Capture the cell that displays the provided text and extract its [X, Y] central coordinate. 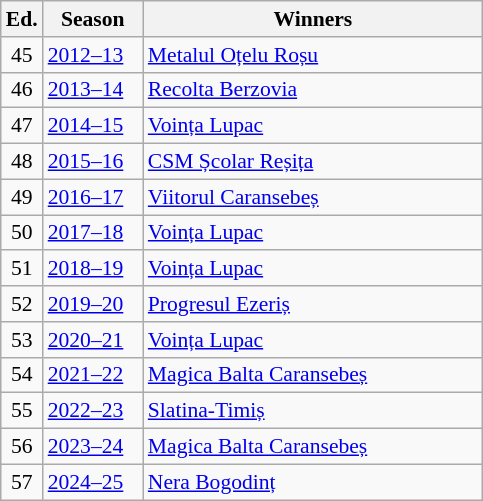
2017–18 [93, 233]
Recolta Berzovia [313, 90]
49 [22, 197]
2023–24 [93, 447]
CSM Școlar Reșița [313, 162]
54 [22, 375]
Metalul Oțelu Roșu [313, 55]
48 [22, 162]
2016–17 [93, 197]
52 [22, 304]
Viitorul Caransebeș [313, 197]
Progresul Ezeriș [313, 304]
57 [22, 482]
47 [22, 126]
2014–15 [93, 126]
Nera Bogodinț [313, 482]
50 [22, 233]
2015–16 [93, 162]
Winners [313, 19]
2024–25 [93, 482]
2021–22 [93, 375]
53 [22, 340]
Season [93, 19]
2020–21 [93, 340]
2019–20 [93, 304]
Slatina-Timiș [313, 411]
46 [22, 90]
2018–19 [93, 269]
51 [22, 269]
55 [22, 411]
2013–14 [93, 90]
Ed. [22, 19]
56 [22, 447]
2012–13 [93, 55]
2022–23 [93, 411]
45 [22, 55]
